Provide the (X, Y) coordinate of the cell's center where the given text is located.  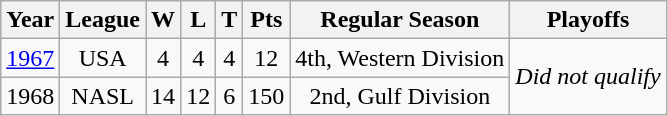
Did not qualify (588, 77)
USA (103, 58)
14 (164, 96)
League (103, 20)
NASL (103, 96)
4th, Western Division (400, 58)
L (198, 20)
2nd, Gulf Division (400, 96)
W (164, 20)
T (230, 20)
Regular Season (400, 20)
Playoffs (588, 20)
Pts (266, 20)
1968 (30, 96)
150 (266, 96)
Year (30, 20)
1967 (30, 58)
6 (230, 96)
